Locate the cell with the specified text and output its (x, y) center coordinate. 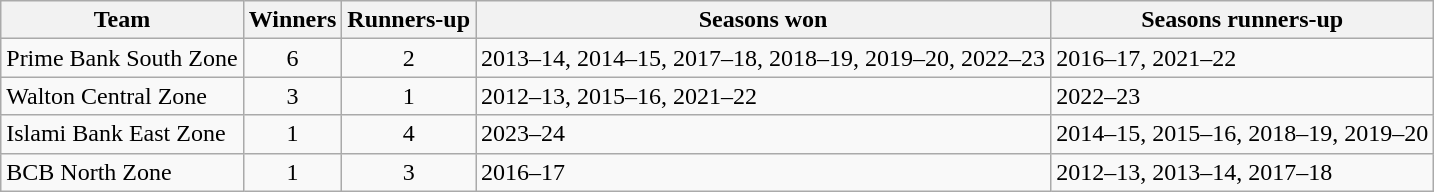
2016–17 (764, 172)
Runners-up (409, 20)
BCB North Zone (122, 172)
2022–23 (1242, 96)
2023–24 (764, 134)
2016–17, 2021–22 (1242, 58)
2012–13, 2013–14, 2017–18 (1242, 172)
Team (122, 20)
Islami Bank East Zone (122, 134)
Seasons won (764, 20)
Seasons runners-up (1242, 20)
Walton Central Zone (122, 96)
4 (409, 134)
2014–15, 2015–16, 2018–19, 2019–20 (1242, 134)
6 (292, 58)
2 (409, 58)
Winners (292, 20)
Prime Bank South Zone (122, 58)
2012–13, 2015–16, 2021–22 (764, 96)
2013–14, 2014–15, 2017–18, 2018–19, 2019–20, 2022–23 (764, 58)
